Return the (x, y) coordinate for the center point of the cell that contains the specified text.  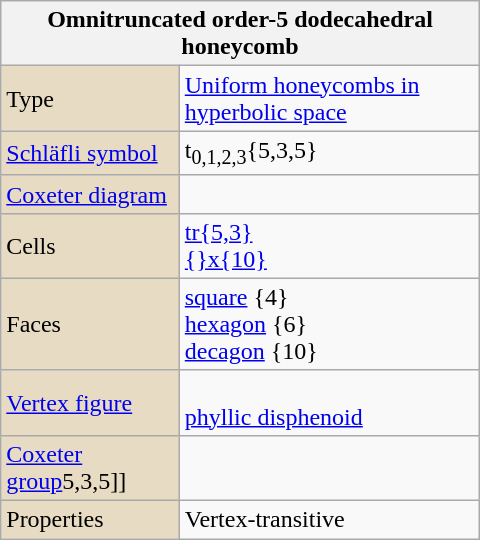
square {4}hexagon {6}decagon {10} (329, 324)
tr{5,3} {}x{10} (329, 246)
Type (90, 98)
Coxeter diagram (90, 194)
phyllic disphenoid (329, 402)
Vertex figure (90, 402)
Uniform honeycombs in hyperbolic space (329, 98)
Vertex-transitive (329, 520)
Omnitruncated order-5 dodecahedral honeycomb (240, 34)
t0,1,2,3{5,3,5} (329, 153)
Coxeter group5,3,5]] (90, 468)
Cells (90, 246)
Properties (90, 520)
Faces (90, 324)
Schläfli symbol (90, 153)
